Pinpoint the cell where the given text exists, returning its [X, Y] midpoint coordinate. 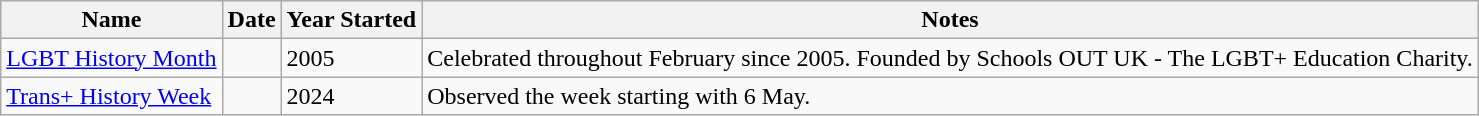
Date [252, 20]
2005 [352, 58]
2024 [352, 96]
LGBT History Month [112, 58]
Name [112, 20]
Notes [950, 20]
Observed the week starting with 6 May. [950, 96]
Trans+ History Week [112, 96]
Year Started [352, 20]
Celebrated throughout February since 2005. Founded by Schools OUT UK - The LGBT+ Education Charity. [950, 58]
